Extract the (x, y) coordinate from the center of the cell holding the provided text.  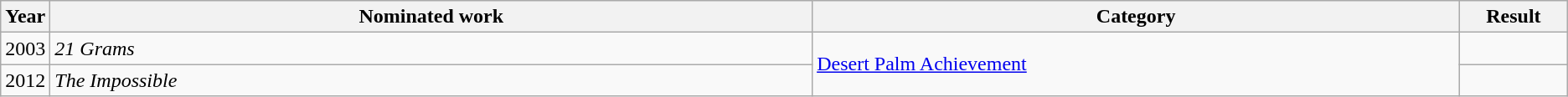
2003 (25, 48)
Year (25, 17)
Desert Palm Achievement (1136, 64)
Nominated work (431, 17)
The Impossible (431, 80)
21 Grams (431, 48)
2012 (25, 80)
Result (1514, 17)
Category (1136, 17)
